Pinpoint the cell where the given text exists, returning its (x, y) midpoint coordinate. 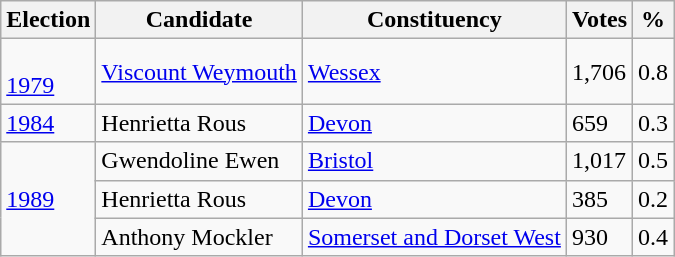
385 (599, 199)
0.3 (654, 123)
0.5 (654, 161)
1,017 (599, 161)
Candidate (200, 20)
Wessex (434, 72)
1989 (48, 199)
Somerset and Dorset West (434, 237)
1979 (48, 72)
Gwendoline Ewen (200, 161)
Anthony Mockler (200, 237)
Viscount Weymouth (200, 72)
0.2 (654, 199)
Election (48, 20)
Constituency (434, 20)
1,706 (599, 72)
Bristol (434, 161)
659 (599, 123)
1984 (48, 123)
% (654, 20)
0.4 (654, 237)
0.8 (654, 72)
Votes (599, 20)
930 (599, 237)
